Pinpoint the cell where the given text exists, returning its [x, y] midpoint coordinate. 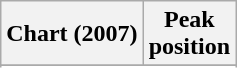
Chart (2007) [72, 34]
Peakposition [189, 34]
